Pinpoint the cell where the given text exists, returning its [x, y] midpoint coordinate. 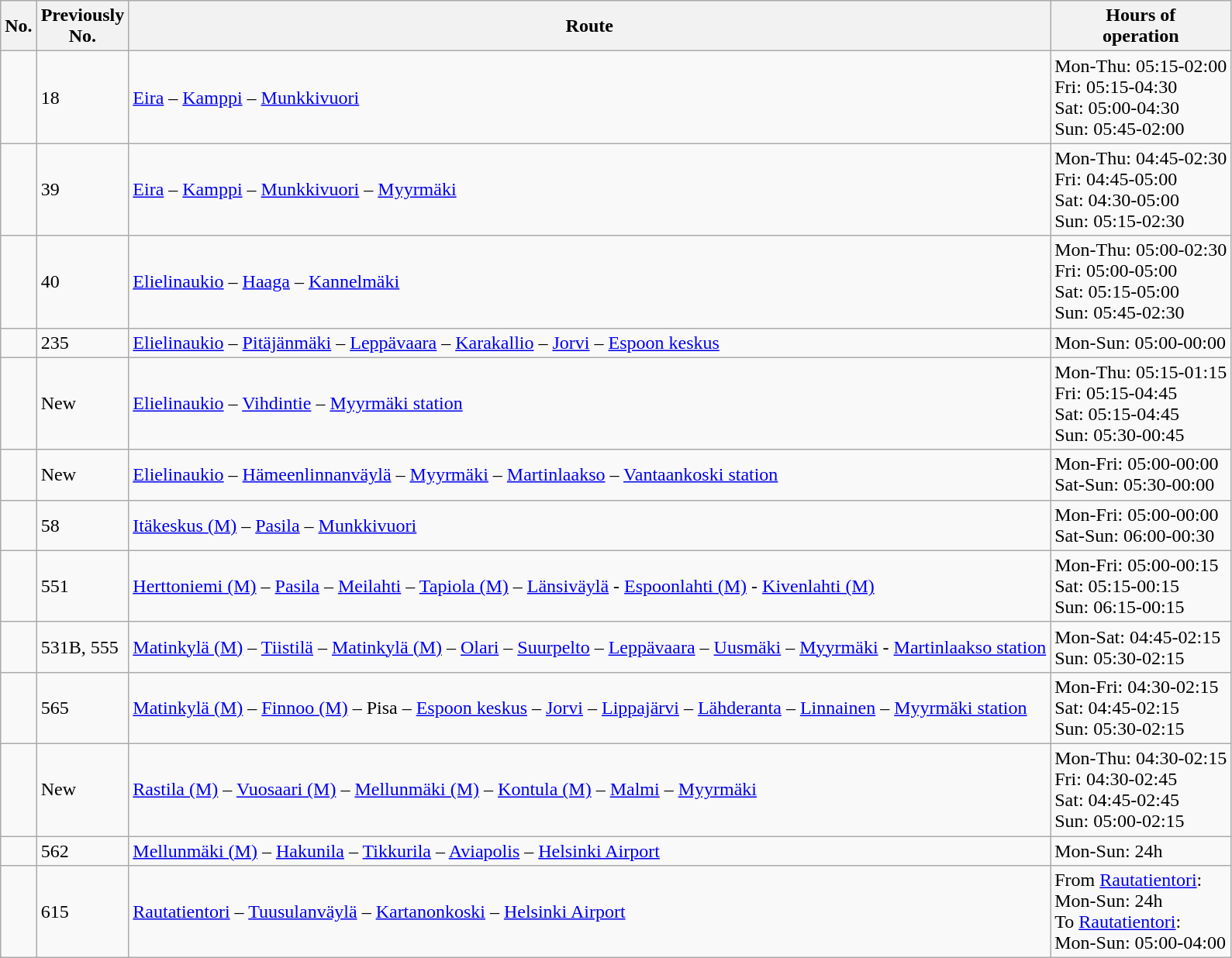
Route [589, 26]
58 [82, 526]
Elielinaukio – Haaga – Kannelmäki [589, 282]
565 [82, 708]
18 [82, 98]
Matinkylä (M) – Finnoo (M) – Pisa – Espoon keskus – Jorvi – Lippajärvi – Lähderanta – Linnainen – Myyrmäki station [589, 708]
Elielinaukio – Hämeenlinnanväylä – Myyrmäki – Martinlaakso – Vantaankoski station [589, 474]
Eira – Kamppi – Munkkivuori [589, 98]
Mon-Fri: 05:00-00:00Sat-Sun: 05:30-00:00 [1141, 474]
Mon-Sun: 05:00-00:00 [1141, 343]
39 [82, 189]
551 [82, 586]
Eira – Kamppi – Munkkivuori – Myyrmäki [589, 189]
Mon-Fri: 05:00-00:15Sat: 05:15-00:15Sun: 06:15-00:15 [1141, 586]
562 [82, 850]
Matinkylä (M) – Tiistilä – Matinkylä (M) – Olari – Suurpelto – Leppävaara – Uusmäki – Myyrmäki - Martinlaakso station [589, 646]
Mon-Thu: 04:45-02:30Fri: 04:45-05:00Sat: 04:30-05:00Sun: 05:15-02:30 [1141, 189]
235 [82, 343]
Mon-Thu: 04:30-02:15Fri: 04:30-02:45Sat: 04:45-02:45Sun: 05:00-02:15 [1141, 789]
Hours ofoperation [1141, 26]
Mon-Thu: 05:15-02:00Fri: 05:15-04:30Sat: 05:00-04:30Sun: 05:45-02:00 [1141, 98]
Herttoniemi (M) – Pasila – Meilahti – Tapiola (M) – Länsiväylä - Espoonlahti (M) - Kivenlahti (M) [589, 586]
No. [19, 26]
Mon-Thu: 05:15-01:15Fri: 05:15-04:45Sat: 05:15-04:45Sun: 05:30-00:45 [1141, 403]
Itäkeskus (M) – Pasila – Munkkivuori [589, 526]
Mon-Thu: 05:00-02:30Fri: 05:00-05:00Sat: 05:15-05:00Sun: 05:45-02:30 [1141, 282]
PreviouslyNo. [82, 26]
531B, 555 [82, 646]
Mon-Fri: 04:30-02:15Sat: 04:45-02:15Sun: 05:30-02:15 [1141, 708]
40 [82, 282]
Mellunmäki (M) – Hakunila – Tikkurila – Aviapolis – Helsinki Airport [589, 850]
615 [82, 911]
Rautatientori – Tuusulanväylä – Kartanonkoski – Helsinki Airport [589, 911]
Mon-Fri: 05:00-00:00Sat-Sun: 06:00-00:30 [1141, 526]
Mon-Sun: 24h [1141, 850]
From Rautatientori:Mon-Sun: 24hTo Rautatientori:Mon-Sun: 05:00-04:00 [1141, 911]
Elielinaukio – Vihdintie – Myyrmäki station [589, 403]
Mon-Sat: 04:45-02:15Sun: 05:30-02:15 [1141, 646]
Rastila (M) – Vuosaari (M) – Mellunmäki (M) – Kontula (M) – Malmi – Myyrmäki [589, 789]
Elielinaukio – Pitäjänmäki – Leppävaara – Karakallio – Jorvi – Espoon keskus [589, 343]
